Return [X, Y] of the center of cell containing provided text 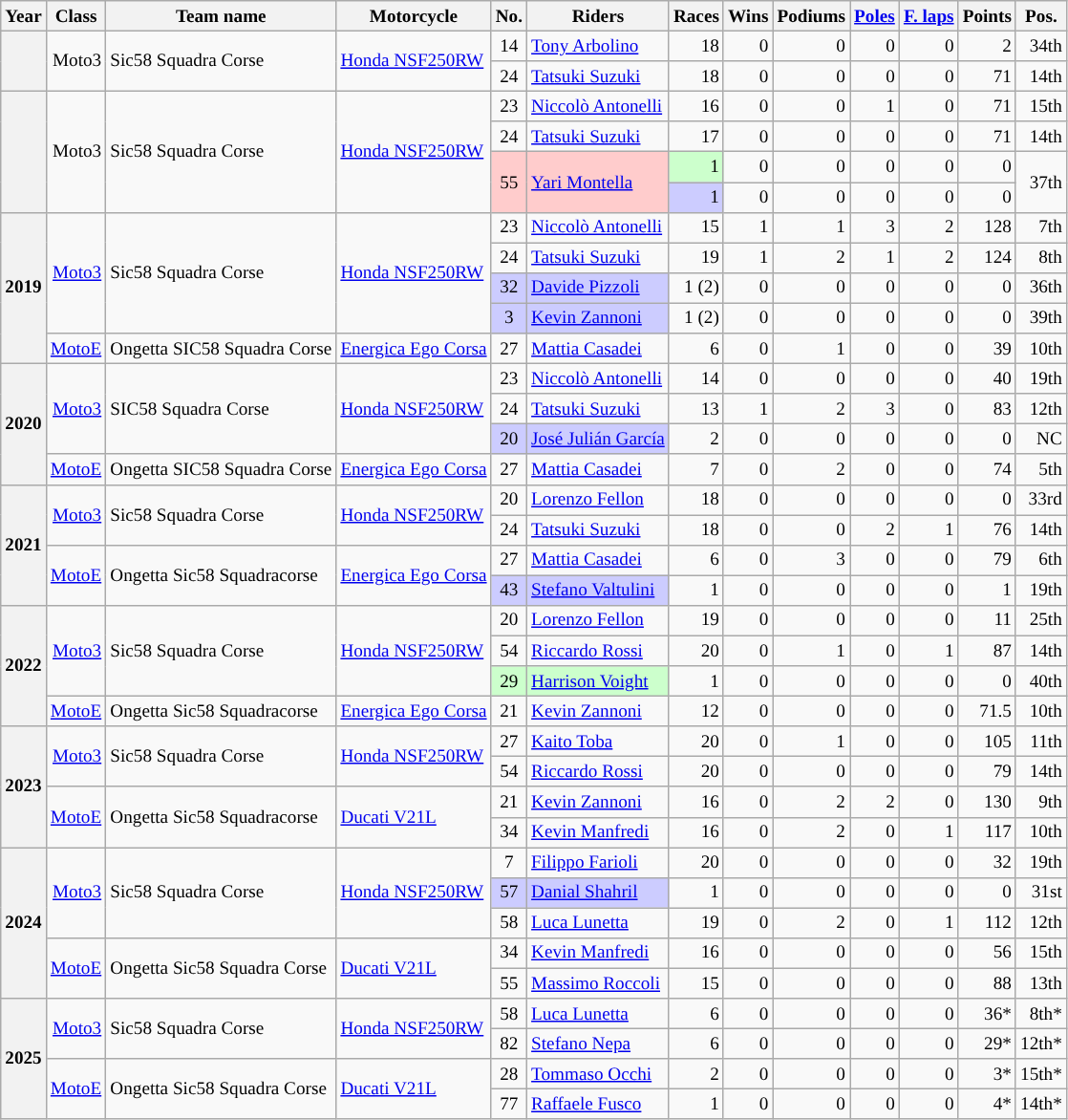
2024 [24, 922]
2025 [24, 1059]
5th [1041, 469]
Poles [875, 16]
29 [508, 681]
Team name [222, 16]
Raffaele Fusco [598, 1105]
Massimo Roccoli [598, 983]
8th [1041, 258]
2022 [24, 665]
NC [1041, 440]
Podiums [812, 16]
82 [508, 1044]
9th [1041, 802]
29* [987, 1044]
74 [987, 469]
14th* [1041, 1105]
2021 [24, 545]
25th [1041, 620]
33rd [1041, 500]
Filippo Farioli [598, 862]
76 [987, 529]
No. [508, 16]
Races [695, 16]
Danial Shahril [598, 893]
12th* [1041, 1044]
88 [987, 983]
7th [1041, 227]
34th [1041, 46]
Motorcycle [414, 16]
71.5 [987, 711]
17 [695, 137]
28 [508, 1074]
Kaito Toba [598, 742]
36th [1041, 288]
Stefano Nepa [598, 1044]
2023 [24, 787]
87 [987, 651]
77 [508, 1105]
31st [1041, 893]
43 [508, 591]
Riders [598, 16]
Yari Montella [598, 182]
2019 [24, 288]
40th [1041, 681]
117 [987, 832]
37th [1041, 182]
Class [75, 16]
Pos. [1041, 16]
4* [987, 1105]
3* [987, 1074]
Points [987, 16]
39 [987, 349]
83 [987, 409]
40 [987, 378]
Year [24, 16]
12 [695, 711]
José Julián García [598, 440]
124 [987, 258]
Harrison Voight [598, 681]
13th [1041, 983]
57 [508, 893]
11th [1041, 742]
Tony Arbolino [598, 46]
39th [1041, 318]
Tommaso Occhi [598, 1074]
8th* [1041, 1014]
112 [987, 923]
Davide Pizzoli [598, 288]
128 [987, 227]
15th* [1041, 1074]
11 [987, 620]
F. laps [929, 16]
36* [987, 1014]
SIC58 Squadra Corse [222, 409]
2020 [24, 424]
56 [987, 953]
13 [695, 409]
6th [1041, 560]
Stefano Valtulini [598, 591]
Wins [747, 16]
130 [987, 802]
105 [987, 742]
